Detect which cell encompasses the target text, then output its [X, Y] center coordinate. 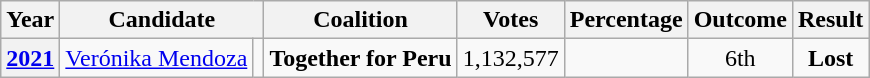
Outcome [740, 20]
6th [740, 58]
Votes [510, 20]
Percentage [626, 20]
Candidate [162, 20]
Result [830, 20]
Lost [830, 58]
2021 [30, 58]
Together for Peru [360, 58]
1,132,577 [510, 58]
Verónika Mendoza [156, 58]
Coalition [360, 20]
Year [30, 20]
